Extract the (X, Y) coordinate from the center of the cell holding the provided text.  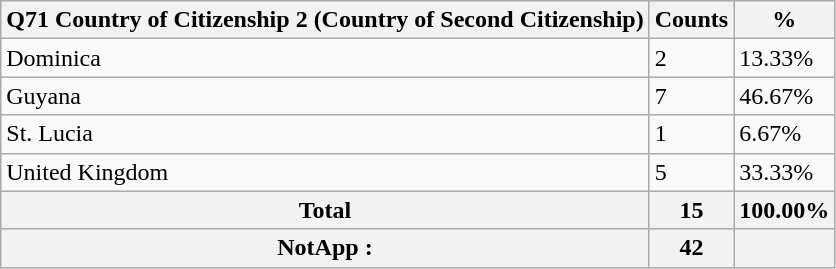
NotApp : (325, 248)
42 (691, 248)
United Kingdom (325, 172)
100.00% (784, 210)
7 (691, 96)
33.33% (784, 172)
6.67% (784, 134)
Total (325, 210)
15 (691, 210)
% (784, 20)
13.33% (784, 58)
Dominica (325, 58)
Guyana (325, 96)
Q71 Country of Citizenship 2 (Country of Second Citizenship) (325, 20)
1 (691, 134)
2 (691, 58)
5 (691, 172)
46.67% (784, 96)
St. Lucia (325, 134)
Counts (691, 20)
